Detect which cell encompasses the target text, then output its [X, Y] center coordinate. 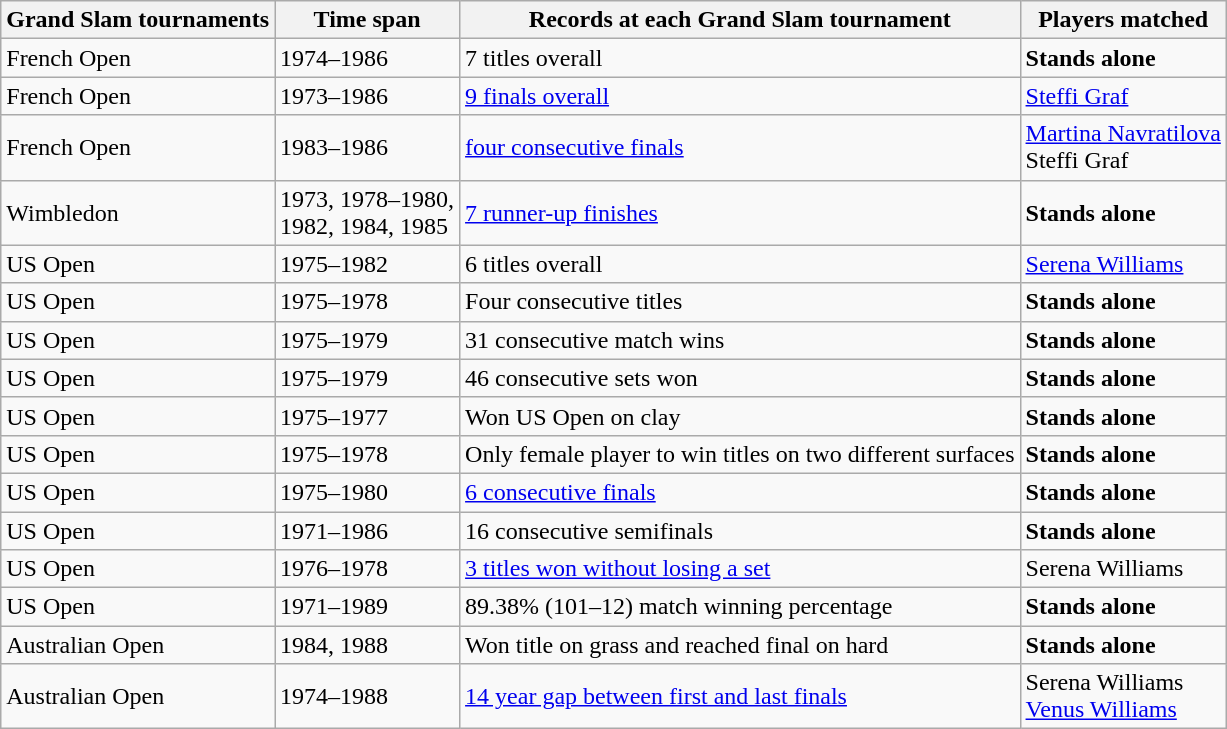
1975–1977 [366, 416]
Won title on grass and reached final on hard [740, 645]
Players matched [1123, 20]
89.38% (101–12) match winning percentage [740, 607]
Martina NavratilovaSteffi Graf [1123, 148]
1975–1982 [366, 264]
3 titles won without losing a set [740, 569]
Grand Slam tournaments [138, 20]
Steffi Graf [1123, 96]
7 runner-up finishes [740, 212]
Time span [366, 20]
1975–1980 [366, 492]
16 consecutive semifinals [740, 531]
31 consecutive match wins [740, 340]
14 year gap between first and last finals [740, 696]
1971–1986 [366, 531]
1984, 1988 [366, 645]
7 titles overall [740, 58]
Records at each Grand Slam tournament [740, 20]
Four consecutive titles [740, 302]
9 finals overall [740, 96]
6 consecutive finals [740, 492]
Only female player to win titles on two different surfaces [740, 454]
four consecutive finals [740, 148]
Serena WilliamsVenus Williams [1123, 696]
46 consecutive sets won [740, 378]
1973–1986 [366, 96]
1983–1986 [366, 148]
6 titles overall [740, 264]
1976–1978 [366, 569]
Wimbledon [138, 212]
1974–1986 [366, 58]
1973, 1978–1980,1982, 1984, 1985 [366, 212]
1971–1989 [366, 607]
1974–1988 [366, 696]
Won US Open on clay [740, 416]
